Determine the [x, y] coordinate at the center of the cell enclosing the given text.  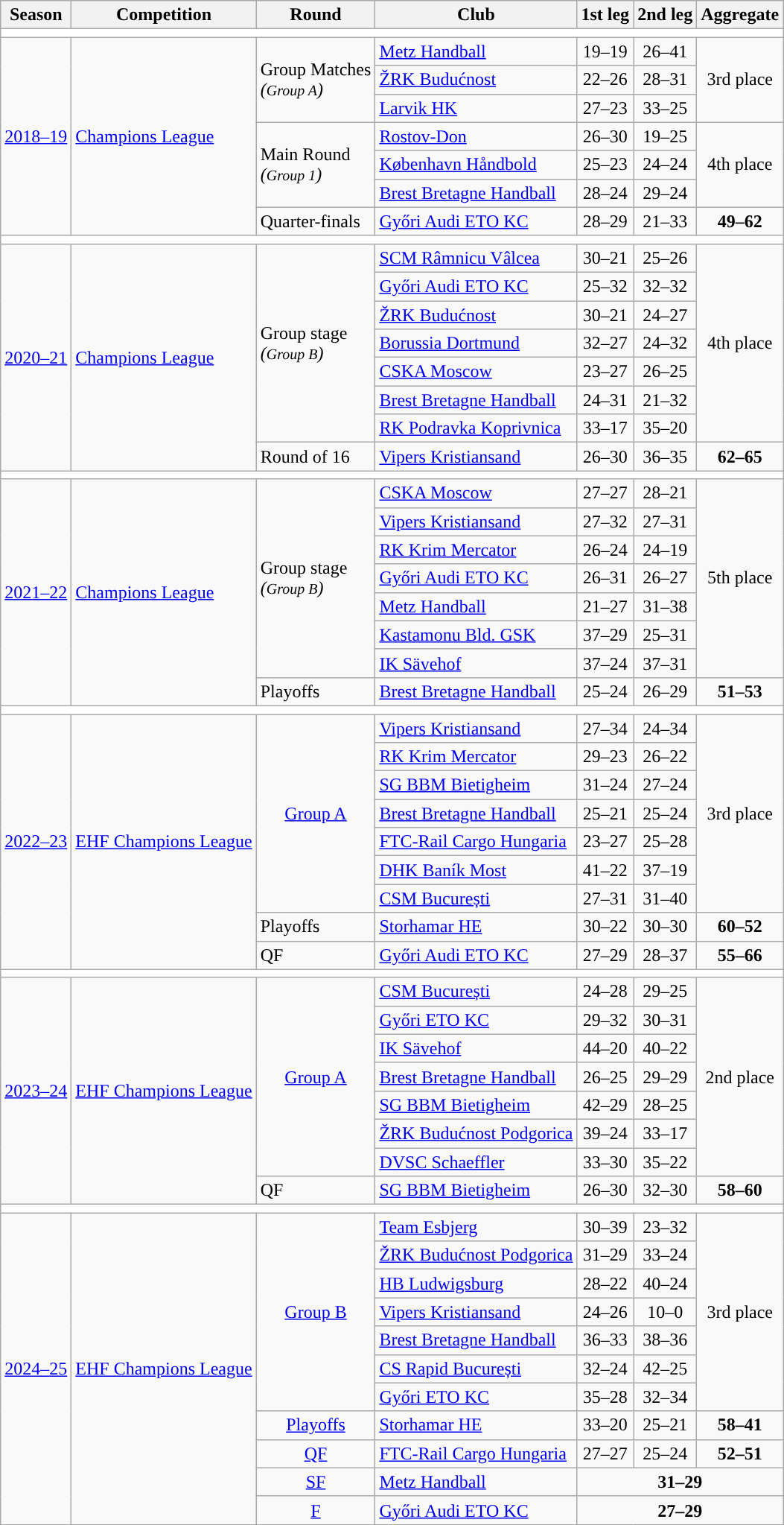
40–24 [666, 1284]
RK Podravka Koprivnica [477, 428]
38–36 [666, 1340]
30–39 [605, 1227]
32–32 [666, 286]
33–24 [666, 1255]
31–24 [605, 785]
Larvik HK [477, 108]
København Håndbold [477, 165]
24–19 [666, 550]
24–26 [605, 1312]
Round [316, 15]
39–24 [605, 1133]
33–30 [605, 1161]
24–28 [605, 992]
28–37 [666, 955]
35–20 [666, 428]
Borussia Dortmund [477, 343]
30–22 [605, 927]
26–24 [605, 550]
58–60 [740, 1190]
33–25 [666, 108]
35–22 [666, 1161]
28–22 [605, 1284]
29–23 [605, 757]
33–20 [605, 1425]
24–27 [666, 315]
32–30 [666, 1190]
Competition [164, 15]
29–25 [666, 992]
26–27 [666, 578]
24–24 [666, 165]
SCM Râmnicu Vâlcea [477, 258]
Main Round(Group 1) [316, 165]
25–26 [666, 258]
28–21 [666, 493]
55–66 [740, 955]
Club [477, 15]
2022–23 [36, 842]
25–32 [605, 286]
27–34 [605, 728]
30–30 [666, 927]
DVSC Schaeffler [477, 1161]
44–20 [605, 1048]
19–25 [666, 136]
1st leg [605, 15]
DHK Baník Most [477, 870]
36–33 [605, 1340]
2nd place [740, 1077]
52–51 [740, 1453]
HB Ludwigsburg [477, 1284]
21–32 [666, 400]
25–31 [666, 635]
24–32 [666, 343]
Group B [316, 1312]
21–33 [666, 221]
23–32 [666, 1227]
21–27 [605, 606]
32–24 [605, 1369]
37–19 [666, 870]
27–32 [605, 521]
SF [316, 1482]
Kastamonu Bld. GSK [477, 635]
F [316, 1510]
25–28 [666, 842]
27–23 [605, 108]
35–28 [605, 1397]
26–22 [666, 757]
40–22 [666, 1048]
28–25 [666, 1105]
32–27 [605, 343]
28–29 [605, 221]
2024–25 [36, 1369]
26–41 [666, 51]
24–34 [666, 728]
42–29 [605, 1105]
25–23 [605, 165]
5th place [740, 578]
24–31 [605, 400]
Round of 16 [316, 457]
2nd leg [666, 15]
49–62 [740, 221]
58–41 [740, 1425]
36–35 [666, 457]
30–31 [666, 1020]
60–52 [740, 927]
29–32 [605, 1020]
2021–22 [36, 592]
Rostov-Don [477, 136]
29–29 [666, 1077]
37–31 [666, 663]
26–29 [666, 691]
2023–24 [36, 1091]
26–31 [605, 578]
Quarter-finals [316, 221]
32–34 [666, 1397]
28–24 [605, 193]
31–38 [666, 606]
22–26 [605, 80]
Season [36, 15]
37–24 [605, 663]
10–0 [666, 1312]
31–40 [666, 898]
CS Rapid București [477, 1369]
42–25 [666, 1369]
Team Esbjerg [477, 1227]
2018–19 [36, 136]
Group Matches(Group A) [316, 80]
51–53 [740, 691]
28–31 [666, 80]
37–29 [605, 635]
2020–21 [36, 357]
Aggregate [740, 15]
29–24 [666, 193]
41–22 [605, 870]
19–19 [605, 51]
62–65 [740, 457]
27–24 [666, 785]
